Return the [x, y] coordinate for the center point of the cell that contains the specified text.  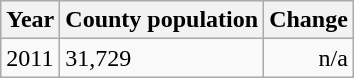
County population [162, 20]
Year [30, 20]
31,729 [162, 58]
n/a [309, 58]
Change [309, 20]
2011 [30, 58]
